Return (X, Y) of the center of cell containing provided text 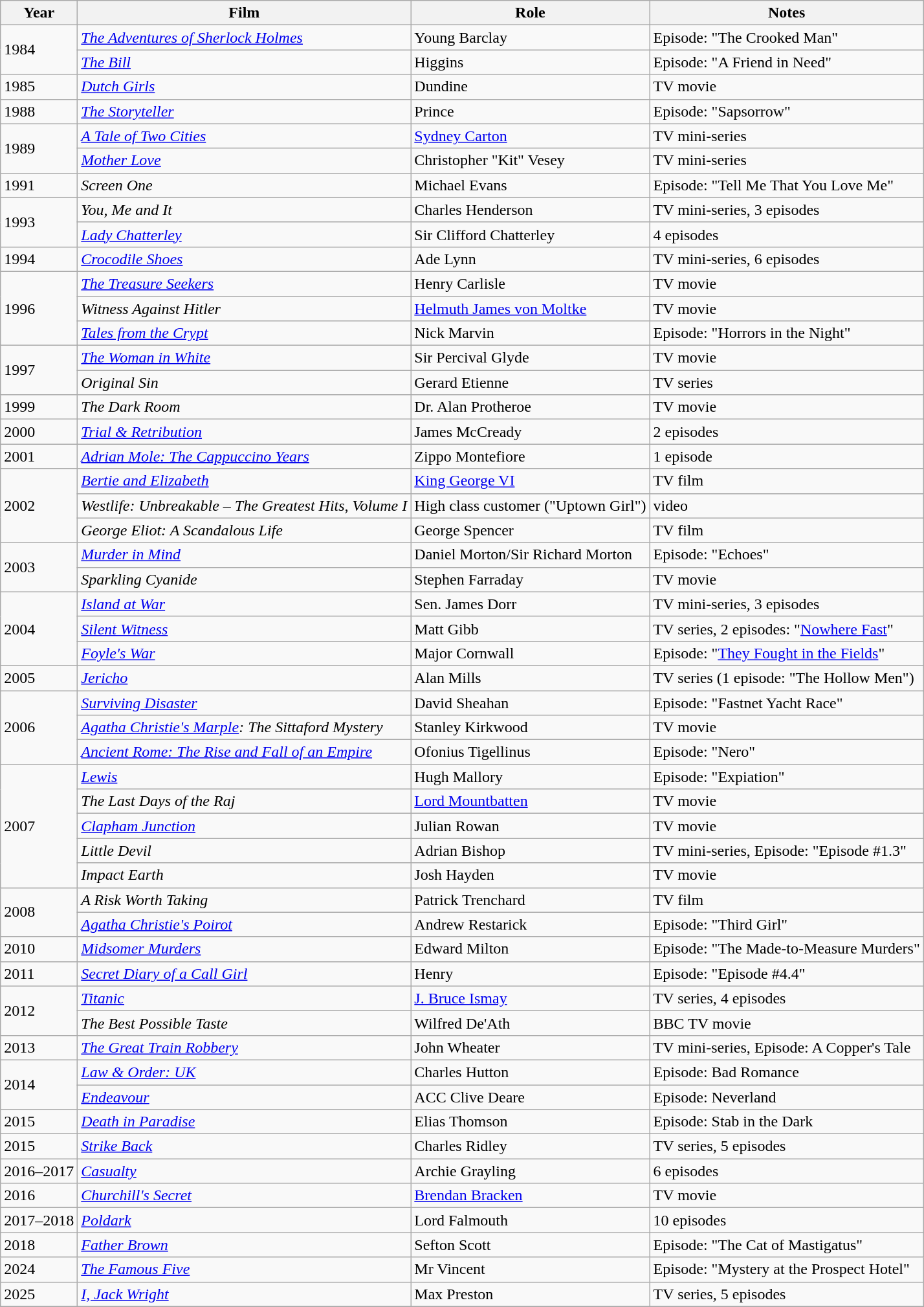
2016 (39, 1196)
2006 (39, 727)
Episode: "Expiation" (787, 777)
2007 (39, 826)
The Last Days of the Raj (245, 801)
Adrian Bishop (531, 851)
TV series (1 episode: "The Hollow Men") (787, 678)
Witness Against Hitler (245, 309)
Michael Evans (531, 185)
2005 (39, 678)
Adrian Mole: The Cappuccino Years (245, 456)
Julian Rowan (531, 826)
Father Brown (245, 1245)
Dr. Alan Protheroe (531, 407)
Hugh Mallory (531, 777)
2011 (39, 974)
Bertie and Elizabeth (245, 481)
Edward Milton (531, 949)
Episode: Stab in the Dark (787, 1122)
Murder in Mind (245, 555)
Mr Vincent (531, 1269)
The Best Possible Taste (245, 1023)
Sydney Carton (531, 136)
Sen. James Dorr (531, 604)
Episode: "The Made-to-Measure Murders" (787, 949)
TV mini-series, Episode: A Copper's Tale (787, 1047)
George Spencer (531, 530)
Episode: Neverland (787, 1097)
Little Devil (245, 851)
Higgins (531, 62)
Agatha Christie's Poirot (245, 924)
Episode: "Tell Me That You Love Me" (787, 185)
The Woman in White (245, 358)
Episode: "Episode #4.4" (787, 974)
Jericho (245, 678)
TV series, 4 episodes (787, 998)
Midsomer Murders (245, 949)
High class customer ("Uptown Girl") (531, 506)
Crocodile Shoes (245, 259)
Lord Falmouth (531, 1220)
1985 (39, 87)
Secret Diary of a Call Girl (245, 974)
Endeavour (245, 1097)
Josh Hayden (531, 875)
The Dark Room (245, 407)
Mother Love (245, 161)
Episode: "Echoes" (787, 555)
Dutch Girls (245, 87)
Helmuth James von Moltke (531, 309)
Henry (531, 974)
I, Jack Wright (245, 1294)
Sir Clifford Chatterley (531, 234)
Brendan Bracken (531, 1196)
1991 (39, 185)
2017–2018 (39, 1220)
Tales from the Crypt (245, 333)
Matt Gibb (531, 629)
Screen One (245, 185)
1997 (39, 370)
2002 (39, 506)
Agatha Christie's Marple: The Sittaford Mystery (245, 728)
Lewis (245, 777)
Stephen Farraday (531, 579)
2018 (39, 1245)
2004 (39, 629)
1999 (39, 407)
Poldark (245, 1220)
Ofonius Tigellinus (531, 752)
video (787, 506)
Prince (531, 111)
Young Barclay (531, 38)
The Storyteller (245, 111)
Strike Back (245, 1146)
2024 (39, 1269)
The Adventures of Sherlock Holmes (245, 38)
Charles Hutton (531, 1072)
Elias Thomson (531, 1122)
2008 (39, 912)
Ade Lynn (531, 259)
Casualty (245, 1171)
Major Cornwall (531, 653)
The Great Train Robbery (245, 1047)
You, Me and It (245, 210)
Impact Earth (245, 875)
Archie Grayling (531, 1171)
The Treasure Seekers (245, 284)
The Bill (245, 62)
Clapham Junction (245, 826)
TV series, 2 episodes: "Nowhere Fast" (787, 629)
Churchill's Secret (245, 1196)
Stanley Kirkwood (531, 728)
Episode: "The Cat of Mastigatus" (787, 1245)
4 episodes (787, 234)
10 episodes (787, 1220)
2013 (39, 1047)
1988 (39, 111)
Titanic (245, 998)
Silent Witness (245, 629)
Film (245, 13)
1 episode (787, 456)
2000 (39, 432)
2016–2017 (39, 1171)
ACC Clive Deare (531, 1097)
2 episodes (787, 432)
2010 (39, 949)
Year (39, 13)
1989 (39, 148)
Charles Ridley (531, 1146)
J. Bruce Ismay (531, 998)
Episode: "Mystery at the Prospect Hotel" (787, 1269)
Death in Paradise (245, 1122)
Foyle's War (245, 653)
Henry Carlisle (531, 284)
Alan Mills (531, 678)
David Sheahan (531, 702)
Episode: "Third Girl" (787, 924)
Trial & Retribution (245, 432)
Lady Chatterley (245, 234)
Episode: "Sapsorrow" (787, 111)
2001 (39, 456)
Andrew Restarick (531, 924)
1996 (39, 308)
Episode: "They Fought in the Fields" (787, 653)
Notes (787, 13)
1994 (39, 259)
Sir Percival Glyde (531, 358)
TV series (787, 383)
Law & Order: UK (245, 1072)
A Tale of Two Cities (245, 136)
Episode: "Fastnet Yacht Race" (787, 702)
Charles Henderson (531, 210)
Episode: Bad Romance (787, 1072)
TV mini-series, 6 episodes (787, 259)
1993 (39, 222)
Episode: "Nero" (787, 752)
Episode: "Horrors in the Night" (787, 333)
1984 (39, 50)
The Famous Five (245, 1269)
Sefton Scott (531, 1245)
Daniel Morton/Sir Richard Morton (531, 555)
2014 (39, 1084)
John Wheater (531, 1047)
TV mini-series, Episode: "Episode #1.3" (787, 851)
Lord Mountbatten (531, 801)
Westlife: Unbreakable – The Greatest Hits, Volume I (245, 506)
Nick Marvin (531, 333)
Island at War (245, 604)
Surviving Disaster (245, 702)
A Risk Worth Taking (245, 900)
Christopher "Kit" Vesey (531, 161)
Episode: "A Friend in Need" (787, 62)
Gerard Etienne (531, 383)
BBC TV movie (787, 1023)
Episode: "The Crooked Man" (787, 38)
Role (531, 13)
Patrick Trenchard (531, 900)
Wilfred De'Ath (531, 1023)
Ancient Rome: The Rise and Fall of an Empire (245, 752)
King George VI (531, 481)
Max Preston (531, 1294)
Original Sin (245, 383)
2012 (39, 1011)
2003 (39, 567)
James McCready (531, 432)
2025 (39, 1294)
George Eliot: A Scandalous Life (245, 530)
Sparkling Cyanide (245, 579)
Dundine (531, 87)
Zippo Montefiore (531, 456)
6 episodes (787, 1171)
